Return the [x, y] coordinate for the center point of the cell that contains the specified text.  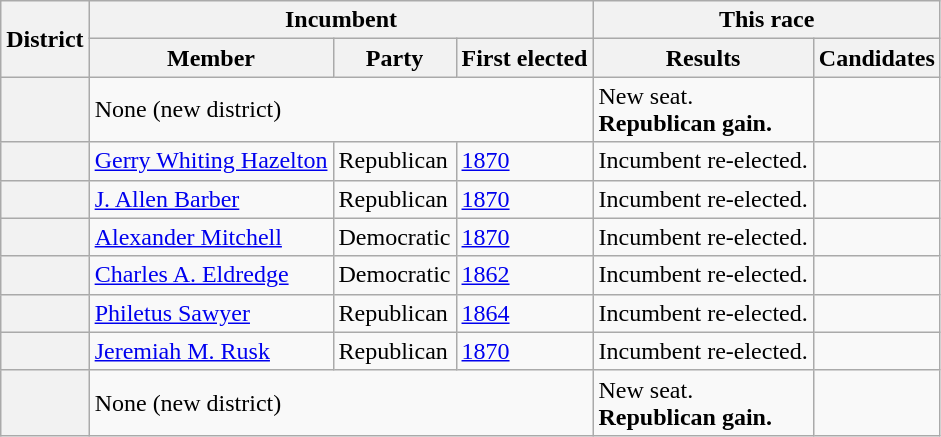
1862 [524, 275]
District [45, 39]
Incumbent [341, 20]
Party [394, 58]
Philetus Sawyer [211, 313]
Charles A. Eldredge [211, 275]
J. Allen Barber [211, 199]
This race [766, 20]
Candidates [876, 58]
Gerry Whiting Hazelton [211, 161]
Alexander Mitchell [211, 237]
1864 [524, 313]
First elected [524, 58]
Member [211, 58]
Results [703, 58]
Jeremiah M. Rusk [211, 351]
